Output the (X, Y) coordinate of the center of the cell containing the given text.  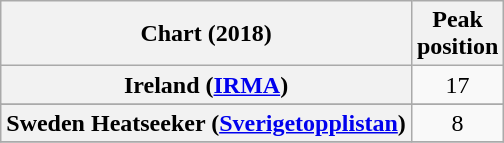
Sweden Heatseeker (Sverigetopplistan) (206, 123)
Chart (2018) (206, 34)
17 (457, 85)
8 (457, 123)
Peak position (457, 34)
Ireland (IRMA) (206, 85)
